Return the (x, y) coordinate for the center point of the cell that contains the specified text.  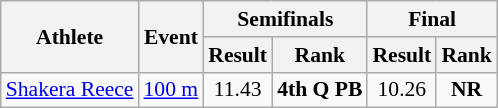
Semifinals (285, 19)
Shakera Reece (70, 90)
Event (172, 36)
Final (432, 19)
4th Q PB (320, 90)
11.43 (238, 90)
NR (466, 90)
100 m (172, 90)
10.26 (402, 90)
Athlete (70, 36)
